Capture the cell that displays the provided text and extract its [X, Y] central coordinate. 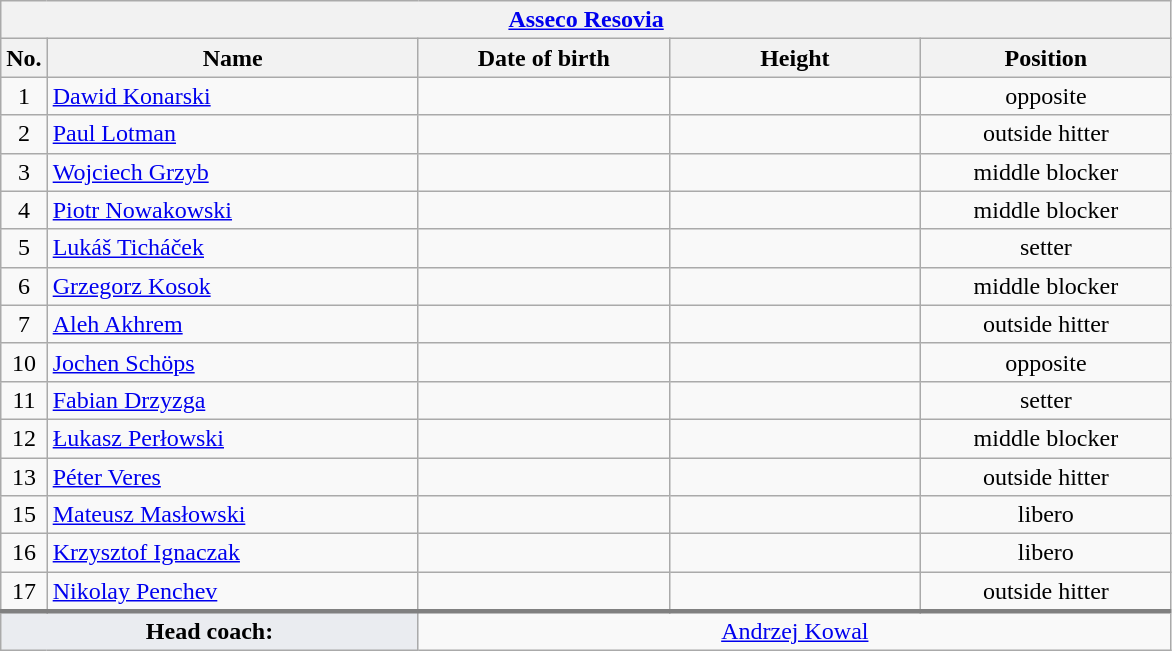
Piotr Nowakowski [232, 210]
3 [24, 172]
Asseco Resovia [586, 20]
6 [24, 286]
16 [24, 553]
Date of birth [544, 58]
Head coach: [210, 631]
Andrzej Kowal [794, 631]
Mateusz Masłowski [232, 515]
2 [24, 134]
Jochen Schöps [232, 362]
Łukasz Perłowski [232, 438]
10 [24, 362]
Dawid Konarski [232, 96]
Péter Veres [232, 477]
Wojciech Grzyb [232, 172]
13 [24, 477]
Nikolay Penchev [232, 592]
4 [24, 210]
17 [24, 592]
11 [24, 400]
Paul Lotman [232, 134]
Krzysztof Ignaczak [232, 553]
Aleh Akhrem [232, 324]
5 [24, 248]
Height [794, 58]
1 [24, 96]
No. [24, 58]
Position [1046, 58]
Lukáš Ticháček [232, 248]
12 [24, 438]
15 [24, 515]
Name [232, 58]
Grzegorz Kosok [232, 286]
7 [24, 324]
Fabian Drzyzga [232, 400]
